Extract the (x, y) coordinate from the center of the cell holding the provided text.  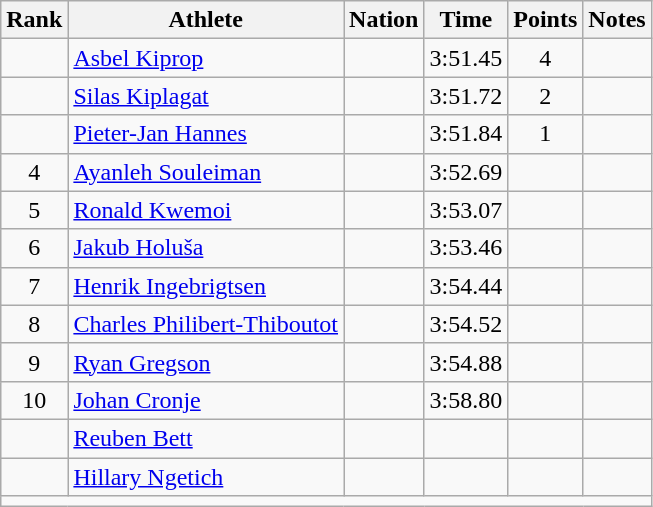
Pieter-Jan Hannes (206, 134)
3:52.69 (466, 172)
Notes (617, 20)
Points (546, 20)
3:51.45 (466, 58)
Nation (384, 20)
3:54.44 (466, 286)
7 (34, 286)
3:53.46 (466, 248)
3:54.52 (466, 324)
Jakub Holuša (206, 248)
Asbel Kiprop (206, 58)
2 (546, 96)
Ronald Kwemoi (206, 210)
3:51.72 (466, 96)
Ayanleh Souleiman (206, 172)
5 (34, 210)
Johan Cronje (206, 400)
10 (34, 400)
Ryan Gregson (206, 362)
Charles Philibert-Thiboutot (206, 324)
3:53.07 (466, 210)
8 (34, 324)
Reuben Bett (206, 438)
Henrik Ingebrigtsen (206, 286)
Hillary Ngetich (206, 477)
3:51.84 (466, 134)
1 (546, 134)
Time (466, 20)
Silas Kiplagat (206, 96)
9 (34, 362)
Rank (34, 20)
Athlete (206, 20)
6 (34, 248)
3:54.88 (466, 362)
3:58.80 (466, 400)
